Pinpoint the cell where the given text exists, returning its [X, Y] midpoint coordinate. 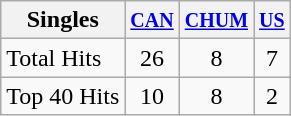
2 [272, 96]
Singles [63, 20]
US [272, 20]
CAN [152, 20]
Total Hits [63, 58]
7 [272, 58]
CHUM [216, 20]
10 [152, 96]
Top 40 Hits [63, 96]
26 [152, 58]
